Scan for the cell matching the given text and deliver its [x, y] coordinate at center. 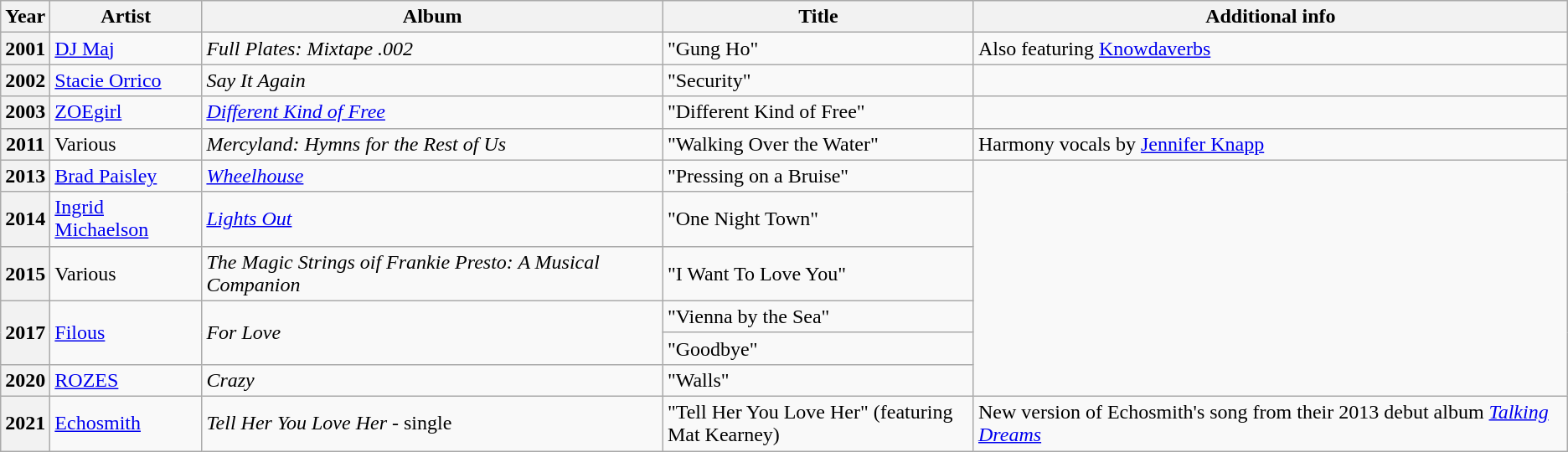
2017 [25, 332]
2021 [25, 424]
"One Night Town" [818, 219]
"Security" [818, 80]
"Different Kind of Free" [818, 112]
"Vienna by the Sea" [818, 316]
Year [25, 17]
Wheelhouse [432, 176]
Brad Paisley [126, 176]
DJ Maj [126, 49]
"I Want To Love You" [818, 273]
"Pressing on a Bruise" [818, 176]
"Gung Ho" [818, 49]
For Love [432, 332]
2015 [25, 273]
2011 [25, 144]
Lights Out [432, 219]
Also featuring Knowdaverbs [1270, 49]
The Magic Strings oif Frankie Presto: A Musical Companion [432, 273]
Crazy [432, 380]
Harmony vocals by Jennifer Knapp [1270, 144]
Tell Her You Love Her - single [432, 424]
"Goodbye" [818, 348]
Mercyland: Hymns for the Rest of Us [432, 144]
2003 [25, 112]
Filous [126, 332]
ZOEgirl [126, 112]
Artist [126, 17]
Full Plates: Mixtape .002 [432, 49]
Say It Again [432, 80]
Stacie Orrico [126, 80]
Additional info [1270, 17]
Ingrid Michaelson [126, 219]
Title [818, 17]
2020 [25, 380]
2014 [25, 219]
Album [432, 17]
2001 [25, 49]
Echosmith [126, 424]
ROZES [126, 380]
New version of Echosmith's song from their 2013 debut album Talking Dreams [1270, 424]
2013 [25, 176]
2002 [25, 80]
"Tell Her You Love Her" (featuring Mat Kearney) [818, 424]
"Walking Over the Water" [818, 144]
"Walls" [818, 380]
Different Kind of Free [432, 112]
